Identify which cell holds the provided text, then report its [X, Y] central coordinate. 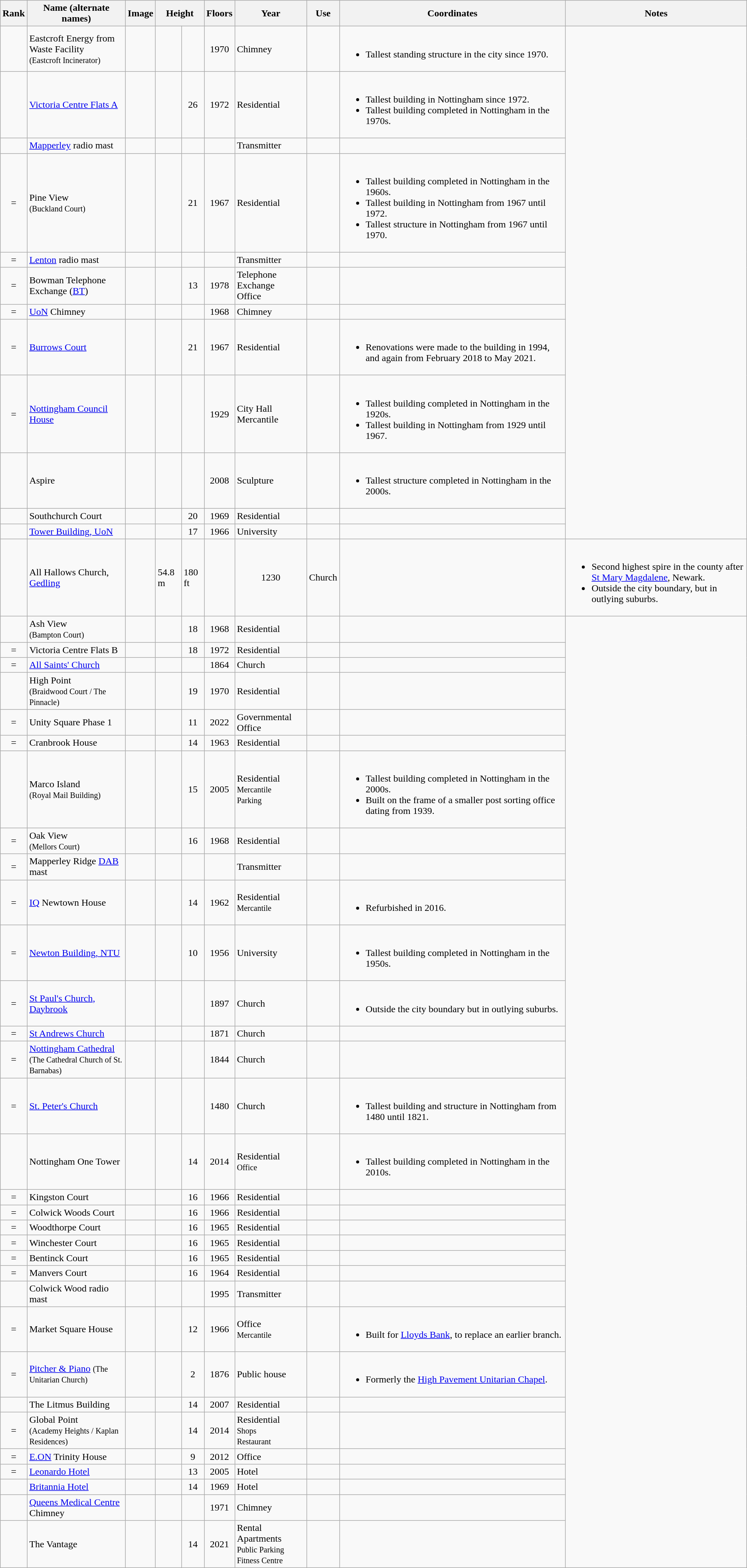
ResidentialOffice [271, 1162]
Formerly the High Pavement Unitarian Chapel. [453, 1374]
Lenton radio mast [77, 260]
Nottingham One Tower [77, 1162]
IQ Newtown House [77, 902]
Bowman Telephone Exchange (BT) [77, 286]
1864 [219, 665]
1995 [219, 1294]
19 [193, 691]
Height [180, 14]
Tallest building completed in Nottingham in the 1920s.Tallest building in Nottingham from 1929 until 1967. [453, 414]
2022 [219, 722]
20 [193, 516]
2008 [219, 480]
City HallMercantile [271, 414]
Public house [271, 1374]
1871 [219, 1033]
2007 [219, 1404]
All Saints' Church [77, 665]
Tallest building and structure in Nottingham from 1480 until 1821. [453, 1106]
Refurbished in 2016. [453, 902]
Coordinates [453, 14]
1963 [219, 743]
1962 [219, 902]
Floors [219, 14]
Burrows Court [77, 347]
Notes [656, 14]
ResidentialShopsRestaurant [271, 1430]
Mapperley Ridge DAB mast [77, 867]
10 [193, 953]
Tallest building completed in Nottingham in the 1950s. [453, 953]
Britannia Hotel [77, 1487]
Tallest building in Nottingham since 1972.Tallest building completed in Nottingham in the 1970s. [453, 105]
Global Point(Academy Heights / Kaplan Residences) [77, 1430]
Colwick Woods Court [77, 1213]
Ash View (Bampton Court) [77, 630]
Tower Building, UoN [77, 531]
ResidentialMercantile [271, 902]
1844 [219, 1059]
Marco Island(Royal Mail Building) [77, 789]
11 [193, 722]
Queens Medical Centre Chimney [77, 1507]
Tallest building completed in Nottingham in the 2010s. [453, 1162]
54.8 m [168, 578]
Oak View(Mellors Court) [77, 841]
UoN Chimney [77, 312]
Victoria Centre Flats A [77, 105]
1971 [219, 1507]
Mapperley radio mast [77, 146]
12 [193, 1329]
St Paul's Church, Daybrook [77, 1003]
1230 [271, 578]
Winchester Court [77, 1243]
Governmental Office [271, 722]
Built for Lloyds Bank, to replace an earlier branch. [453, 1329]
1978 [219, 286]
Cranbrook House [77, 743]
ResidentialMercantileParking [271, 789]
Southchurch Court [77, 516]
Sculpture [271, 480]
Leonardo Hotel [77, 1471]
2012 [219, 1456]
St. Peter's Church [77, 1106]
2021 [219, 1544]
St Andrews Church [77, 1033]
Kingston Court [77, 1197]
Use [323, 14]
The Vantage [77, 1544]
Woodthorpe Court [77, 1228]
Aspire [77, 480]
Newton Building, NTU [77, 953]
180 ft [193, 578]
1929 [219, 414]
17 [193, 531]
2 [193, 1374]
Pine View (Buckland Court) [77, 203]
Eastcroft Energy from Waste Facility(Eastcroft Incinerator) [77, 49]
All Hallows Church, Gedling [77, 578]
Nottingham Council House [77, 414]
Pitcher & Piano (The Unitarian Church) [77, 1374]
Unity Square Phase 1 [77, 722]
Image [140, 14]
The Litmus Building [77, 1404]
High Point (Braidwood Court / The Pinnacle) [77, 691]
1964 [219, 1273]
Second highest spire in the county after St Mary Magdalene, Newark.Outside the city boundary, but in outlying suburbs. [656, 578]
Tallest structure completed in Nottingham in the 2000s. [453, 480]
Tallest building completed in Nottingham in the 2000s.Built on the frame of a smaller post sorting office dating from 1939. [453, 789]
Outside the city boundary but in outlying suburbs. [453, 1003]
Telephone ExchangeOffice [271, 286]
1876 [219, 1374]
1897 [219, 1003]
1956 [219, 953]
Tallest standing structure in the city since 1970. [453, 49]
15 [193, 789]
Renovations were made to the building in 1994, and again from February 2018 to May 2021. [453, 347]
Manvers Court [77, 1273]
Victoria Centre Flats B [77, 650]
Rank [14, 14]
Rental ApartmentsPublic ParkingFitness Centre [271, 1544]
Bentinck Court [77, 1258]
Market Square House [77, 1329]
OfficeMercantile [271, 1329]
Year [271, 14]
1480 [219, 1106]
Nottingham Cathedral(The Cathedral Church of St. Barnabas) [77, 1059]
26 [193, 105]
Colwick Wood radio mast [77, 1294]
Name (alternate names) [77, 14]
Office [271, 1456]
E.ON Trinity House [77, 1456]
9 [193, 1456]
